Extract the (x, y) coordinate from the center of the cell holding the provided text.  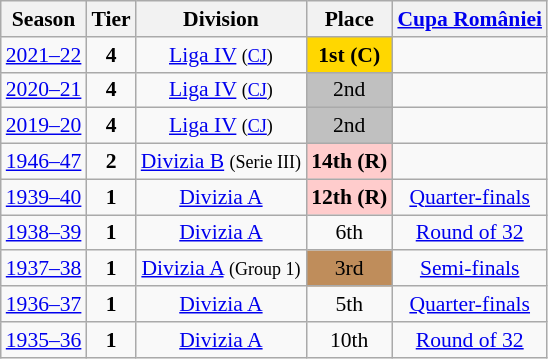
1946–47 (44, 162)
6th (349, 233)
12th (R) (349, 197)
2020–21 (44, 90)
14th (R) (349, 162)
10th (349, 340)
Tier (110, 19)
1939–40 (44, 197)
5th (349, 304)
1938–39 (44, 233)
1st (C) (349, 55)
Cupa României (470, 19)
3rd (349, 269)
Place (349, 19)
Semi-finals (470, 269)
Divizia B (Serie III) (221, 162)
Season (44, 19)
1936–37 (44, 304)
2019–20 (44, 126)
Divizia A (Group 1) (221, 269)
1935–36 (44, 340)
Division (221, 19)
2 (110, 162)
2021–22 (44, 55)
1937–38 (44, 269)
